Find where the given text appears and provide that cell's center as (X, Y) coordinate. 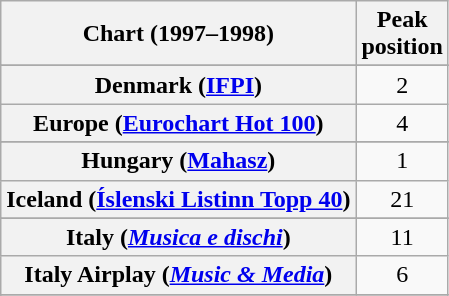
Hungary (Mahasz) (178, 161)
Denmark (IFPI) (178, 85)
Italy (Musica e dischi) (178, 237)
Europe (Eurochart Hot 100) (178, 123)
6 (402, 275)
Iceland (Íslenski Listinn Topp 40) (178, 199)
Italy Airplay (Music & Media) (178, 275)
2 (402, 85)
Chart (1997–1998) (178, 34)
11 (402, 237)
21 (402, 199)
1 (402, 161)
Peakposition (402, 34)
4 (402, 123)
